Pinpoint the cell where the given text exists, returning its [x, y] midpoint coordinate. 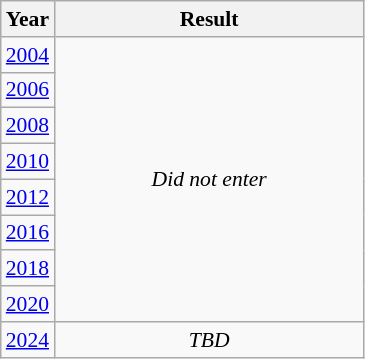
2020 [28, 304]
2006 [28, 90]
2018 [28, 269]
TBD [209, 340]
2012 [28, 197]
2010 [28, 162]
Result [209, 19]
2004 [28, 55]
2016 [28, 233]
2024 [28, 340]
Did not enter [209, 180]
2008 [28, 126]
Year [28, 19]
